Search for the cell housing the specified text and yield its (X, Y) center coordinate. 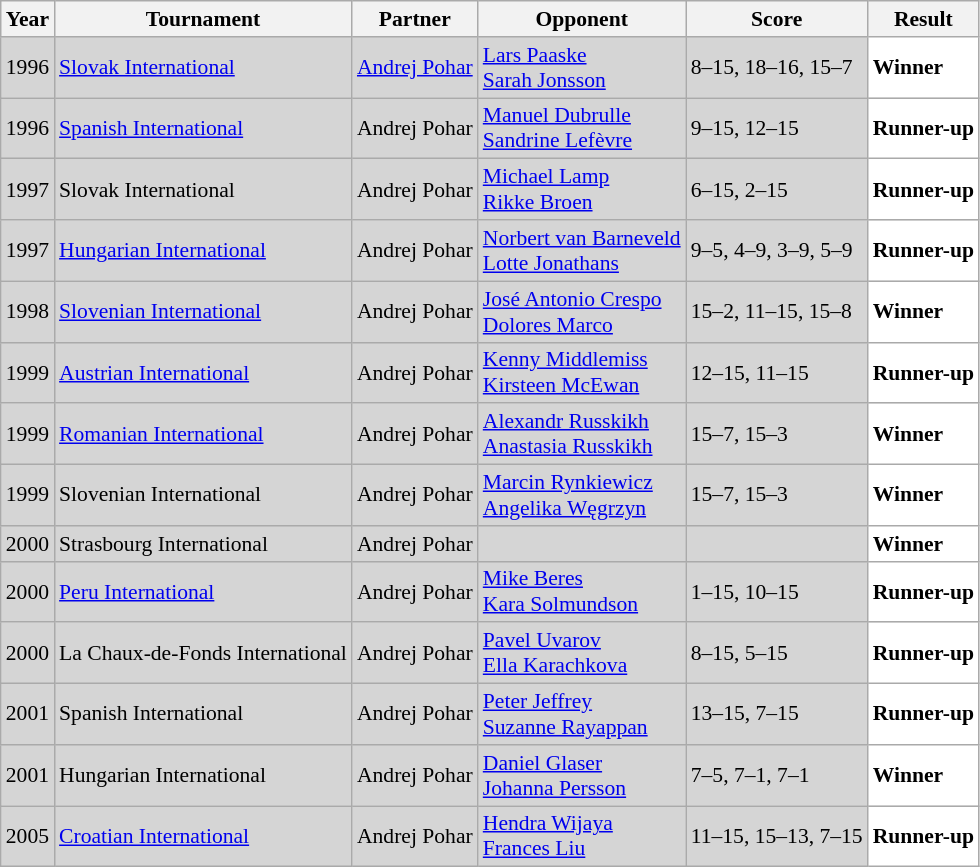
8–15, 18–16, 15–7 (777, 68)
La Chaux-de-Fonds International (203, 654)
Partner (415, 19)
Austrian International (203, 372)
Romanian International (203, 434)
Result (924, 19)
Hendra Wijaya Frances Liu (582, 836)
11–15, 15–13, 7–15 (777, 836)
Tournament (203, 19)
Alexandr Russkikh Anastasia Russkikh (582, 434)
6–15, 2–15 (777, 190)
Peter Jeffrey Suzanne Rayappan (582, 714)
Lars Paaske Sarah Jonsson (582, 68)
José Antonio Crespo Dolores Marco (582, 312)
12–15, 11–15 (777, 372)
15–2, 11–15, 15–8 (777, 312)
Score (777, 19)
2005 (28, 836)
Peru International (203, 592)
Opponent (582, 19)
Norbert van Barneveld Lotte Jonathans (582, 250)
Mike Beres Kara Solmundson (582, 592)
Marcin Rynkiewicz Angelika Węgrzyn (582, 496)
7–5, 7–1, 7–1 (777, 776)
Michael Lamp Rikke Broen (582, 190)
1–15, 10–15 (777, 592)
8–15, 5–15 (777, 654)
Croatian International (203, 836)
Manuel Dubrulle Sandrine Lefèvre (582, 128)
1998 (28, 312)
Daniel Glaser Johanna Persson (582, 776)
9–15, 12–15 (777, 128)
Kenny Middlemiss Kirsteen McEwan (582, 372)
9–5, 4–9, 3–9, 5–9 (777, 250)
Strasbourg International (203, 544)
Year (28, 19)
13–15, 7–15 (777, 714)
Pavel Uvarov Ella Karachkova (582, 654)
